Locate the cell with the specified text and output its (X, Y) center coordinate. 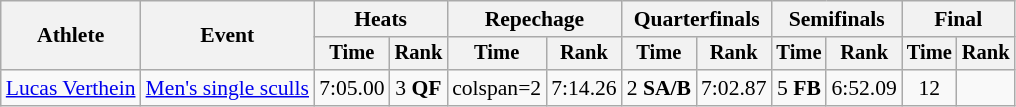
Men's single sculls (228, 88)
Final (958, 19)
6:52.09 (864, 88)
2 SA/B (659, 88)
Athlete (71, 36)
5 FB (798, 88)
7:05.00 (352, 88)
7:14.26 (584, 88)
Lucas Verthein (71, 88)
Quarterfinals (697, 19)
Heats (380, 19)
Event (228, 36)
7:02.87 (734, 88)
Semifinals (836, 19)
3 QF (419, 88)
colspan=2 (496, 88)
Repechage (534, 19)
12 (930, 88)
